Scan for the cell matching the given text and deliver its [x, y] coordinate at center. 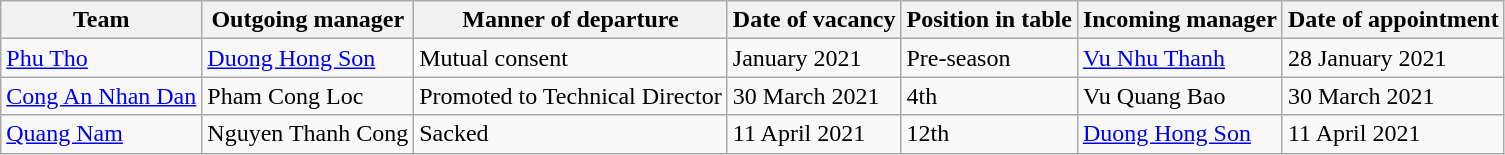
28 January 2021 [1393, 58]
Incoming manager [1180, 20]
Date of vacancy [814, 20]
Pham Cong Loc [308, 96]
Position in table [989, 20]
Manner of departure [571, 20]
Vu Nhu Thanh [1180, 58]
Mutual consent [571, 58]
4th [989, 96]
Promoted to Technical Director [571, 96]
Nguyen Thanh Cong [308, 134]
Quang Nam [102, 134]
12th [989, 134]
Team [102, 20]
Cong An Nhan Dan [102, 96]
Date of appointment [1393, 20]
January 2021 [814, 58]
Vu Quang Bao [1180, 96]
Outgoing manager [308, 20]
Phu Tho [102, 58]
Pre-season [989, 58]
Sacked [571, 134]
